Pinpoint the cell where the given text exists, returning its (x, y) midpoint coordinate. 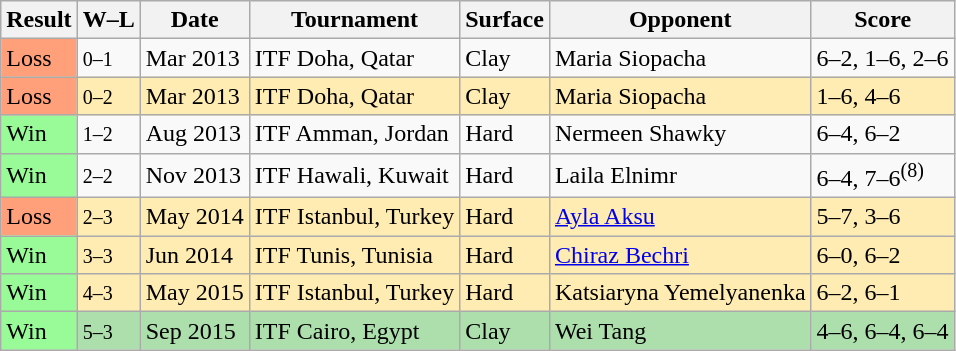
Ayla Aksu (680, 217)
Katsiaryna Yemelyanenka (680, 293)
ITF Cairo, Egypt (354, 331)
Sep 2015 (194, 331)
4–6, 6–4, 6–4 (882, 331)
Score (882, 20)
ITF Tunis, Tunisia (354, 255)
May 2014 (194, 217)
0–1 (108, 58)
Jun 2014 (194, 255)
ITF Amman, Jordan (354, 134)
Chiraz Bechri (680, 255)
0–2 (108, 96)
Nov 2013 (194, 176)
6–4, 7–6(8) (882, 176)
2–3 (108, 217)
Wei Tang (680, 331)
1–6, 4–6 (882, 96)
Date (194, 20)
3–3 (108, 255)
6–4, 6–2 (882, 134)
Nermeen Shawky (680, 134)
5–7, 3–6 (882, 217)
May 2015 (194, 293)
5–3 (108, 331)
W–L (108, 20)
Tournament (354, 20)
ITF Hawali, Kuwait (354, 176)
4–3 (108, 293)
1–2 (108, 134)
6–0, 6–2 (882, 255)
6–2, 6–1 (882, 293)
Result (39, 20)
2–2 (108, 176)
Aug 2013 (194, 134)
Surface (505, 20)
Opponent (680, 20)
Laila Elnimr (680, 176)
6–2, 1–6, 2–6 (882, 58)
